Search for the cell housing the specified text and yield its [x, y] center coordinate. 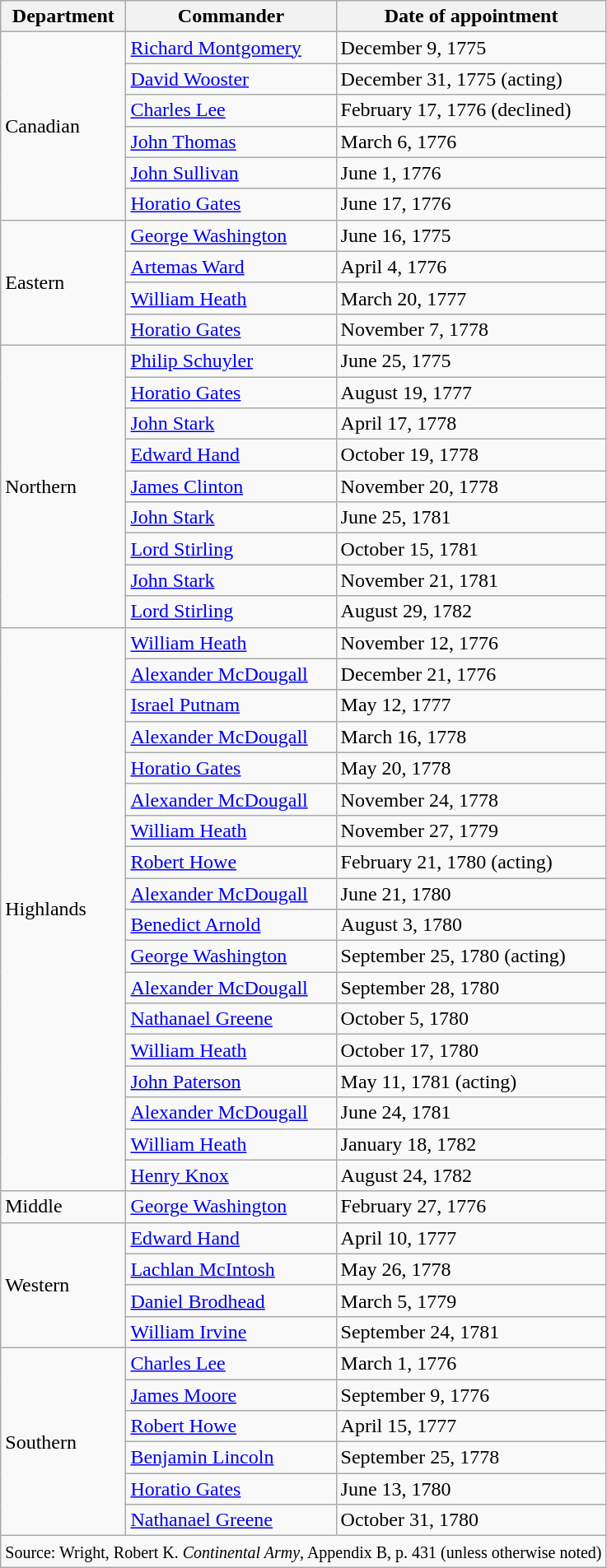
September 9, 1776 [471, 1395]
April 17, 1778 [471, 424]
James Moore [231, 1395]
December 21, 1776 [471, 674]
November 24, 1778 [471, 799]
March 20, 1777 [471, 298]
Western [63, 1285]
September 25, 1780 (acting) [471, 956]
June 17, 1776 [471, 204]
William Irvine [231, 1332]
June 25, 1781 [471, 518]
March 5, 1779 [471, 1300]
September 24, 1781 [471, 1332]
Lachlan McIntosh [231, 1269]
May 26, 1778 [471, 1269]
October 15, 1781 [471, 549]
September 25, 1778 [471, 1458]
March 1, 1776 [471, 1363]
October 19, 1778 [471, 455]
Benedict Arnold [231, 925]
December 31, 1775 (acting) [471, 79]
November 12, 1776 [471, 643]
January 18, 1782 [471, 1144]
Israel Putnam [231, 705]
Commander [231, 16]
February 17, 1776 (declined) [471, 110]
December 9, 1775 [471, 48]
April 15, 1777 [471, 1426]
February 21, 1780 (acting) [471, 862]
May 12, 1777 [471, 705]
April 4, 1776 [471, 267]
March 16, 1778 [471, 737]
March 6, 1776 [471, 142]
August 19, 1777 [471, 393]
June 13, 1780 [471, 1489]
Eastern [63, 282]
Richard Montgomery [231, 48]
August 29, 1782 [471, 612]
June 24, 1781 [471, 1113]
November 20, 1778 [471, 486]
Middle [63, 1207]
October 17, 1780 [471, 1050]
John Thomas [231, 142]
October 31, 1780 [471, 1520]
Daniel Brodhead [231, 1300]
June 16, 1775 [471, 235]
Artemas Ward [231, 267]
Southern [63, 1441]
February 27, 1776 [471, 1207]
June 1, 1776 [471, 173]
November 21, 1781 [471, 580]
Source: Wright, Robert K. Continental Army, Appendix B, p. 431 (unless otherwise noted) [303, 1552]
Date of appointment [471, 16]
John Sullivan [231, 173]
Philip Schuyler [231, 361]
David Wooster [231, 79]
June 21, 1780 [471, 893]
August 3, 1780 [471, 925]
Department [63, 16]
October 5, 1780 [471, 1019]
Highlands [63, 909]
August 24, 1782 [471, 1175]
April 10, 1777 [471, 1238]
June 25, 1775 [471, 361]
September 28, 1780 [471, 988]
James Clinton [231, 486]
May 20, 1778 [471, 768]
November 7, 1778 [471, 329]
Henry Knox [231, 1175]
Benjamin Lincoln [231, 1458]
Northern [63, 486]
Canadian [63, 126]
May 11, 1781 (acting) [471, 1082]
November 27, 1779 [471, 831]
John Paterson [231, 1082]
